Locate the cell with the specified text and output its (x, y) center coordinate. 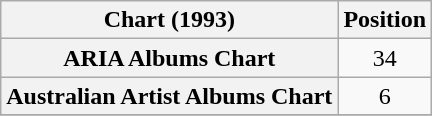
Australian Artist Albums Chart (170, 96)
Chart (1993) (170, 20)
ARIA Albums Chart (170, 58)
34 (385, 58)
6 (385, 96)
Position (385, 20)
